Locate the cell with the specified text and output its [x, y] center coordinate. 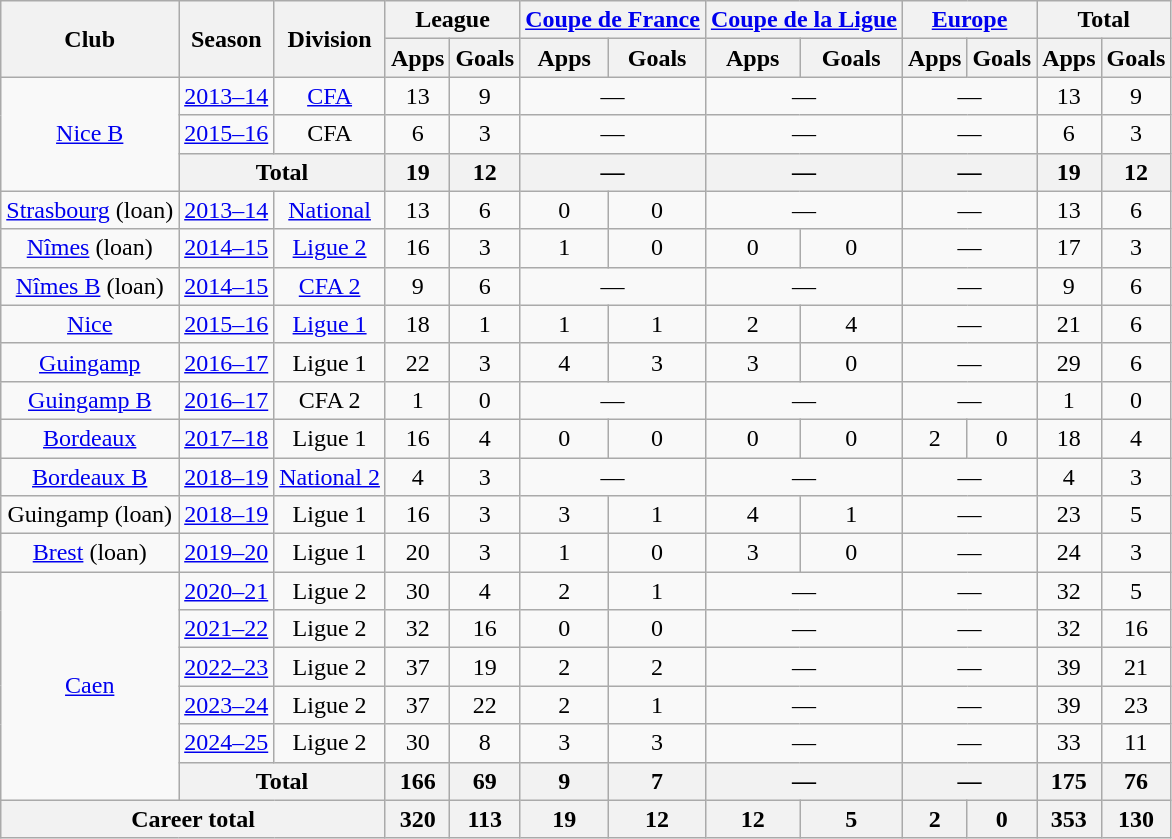
Bordeaux [90, 438]
Guingamp B [90, 400]
Division [330, 39]
69 [485, 781]
24 [1069, 553]
2019–20 [226, 553]
Nîmes B (loan) [90, 286]
Bordeaux B [90, 477]
Career total [194, 819]
7 [658, 781]
2022–23 [226, 667]
Coupe de la Ligue [804, 20]
Club [90, 39]
League [452, 20]
Caen [90, 686]
320 [417, 819]
2024–25 [226, 743]
166 [417, 781]
17 [1069, 248]
113 [485, 819]
130 [1136, 819]
2017–18 [226, 438]
Season [226, 39]
National 2 [330, 477]
33 [1069, 743]
2021–22 [226, 629]
8 [485, 743]
Guingamp (loan) [90, 515]
2023–24 [226, 705]
Strasbourg (loan) [90, 210]
2020–21 [226, 591]
76 [1136, 781]
Brest (loan) [90, 553]
Nîmes (loan) [90, 248]
353 [1069, 819]
National [330, 210]
Europe [969, 20]
20 [417, 553]
175 [1069, 781]
Nice B [90, 134]
11 [1136, 743]
29 [1069, 362]
Nice [90, 324]
Coupe de France [613, 20]
Guingamp [90, 362]
